Output the (X, Y) coordinate of the center of the cell containing the given text.  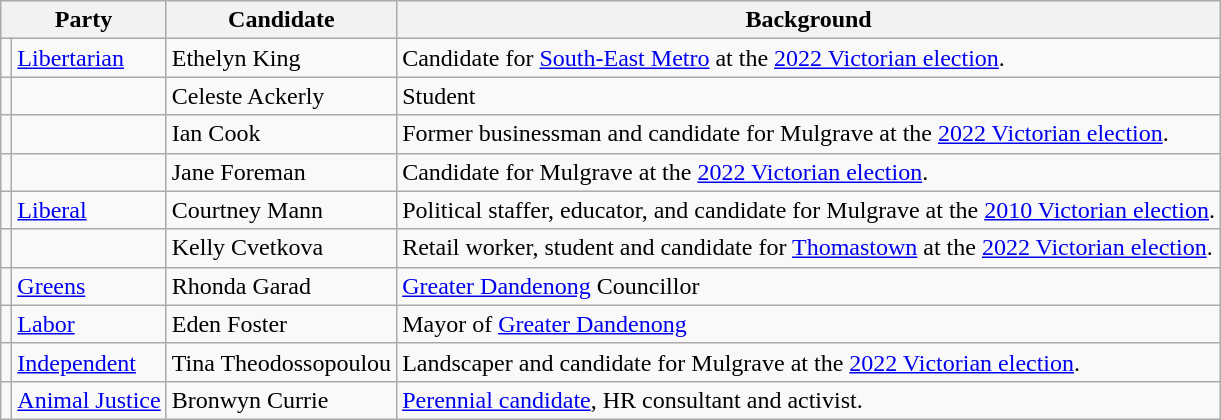
Courtney Mann (281, 210)
Retail worker, student and candidate for Thomastown at the 2022 Victorian election. (809, 248)
Background (809, 20)
Greens (89, 286)
Labor (89, 324)
Libertarian (89, 58)
Celeste Ackerly (281, 96)
Jane Foreman (281, 172)
Kelly Cvetkova (281, 248)
Candidate for Mulgrave at the 2022 Victorian election. (809, 172)
Student (809, 96)
Former businessman and candidate for Mulgrave at the 2022 Victorian election. (809, 134)
Animal Justice (89, 400)
Candidate for South-East Metro at the 2022 Victorian election. (809, 58)
Candidate (281, 20)
Tina Theodossopoulou (281, 362)
Landscaper and candidate for Mulgrave at the 2022 Victorian election. (809, 362)
Bronwyn Currie (281, 400)
Liberal (89, 210)
Greater Dandenong Councillor (809, 286)
Party (84, 20)
Mayor of Greater Dandenong (809, 324)
Ian Cook (281, 134)
Eden Foster (281, 324)
Rhonda Garad (281, 286)
Independent (89, 362)
Perennial candidate, HR consultant and activist. (809, 400)
Ethelyn King (281, 58)
Political staffer, educator, and candidate for Mulgrave at the 2010 Victorian election. (809, 210)
